Identify which cell holds the provided text, then report its [X, Y] central coordinate. 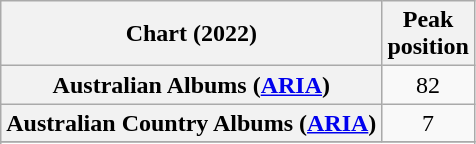
7 [428, 123]
82 [428, 85]
Peakposition [428, 34]
Australian Albums (ARIA) [192, 85]
Chart (2022) [192, 34]
Australian Country Albums (ARIA) [192, 123]
